Determine the [x, y] coordinate at the center of the cell enclosing the given text.  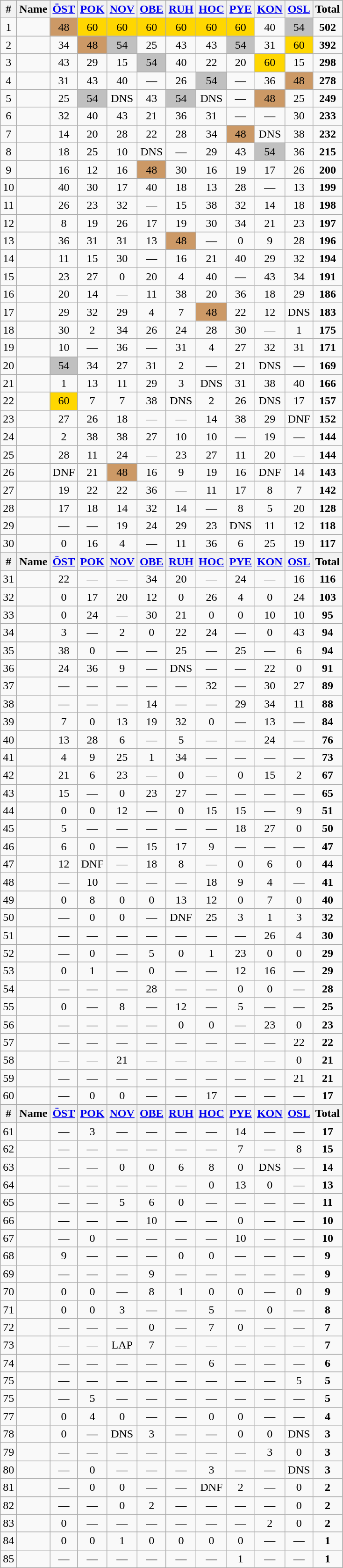
95 [328, 615]
77 [8, 1416]
68 [8, 1256]
70 [8, 1291]
200 [328, 169]
194 [328, 259]
80 [8, 1470]
58 [8, 1060]
183 [328, 312]
116 [328, 579]
59 [8, 1078]
233 [328, 116]
78 [8, 1434]
39 [8, 722]
42 [8, 775]
215 [328, 152]
63 [8, 1167]
186 [328, 294]
85 [8, 1559]
74 [8, 1363]
171 [328, 348]
64 [8, 1185]
49 [8, 900]
166 [328, 383]
142 [328, 490]
157 [328, 401]
88 [328, 704]
103 [328, 597]
89 [328, 686]
LAP [122, 1345]
72 [8, 1327]
117 [328, 544]
143 [328, 472]
278 [328, 80]
52 [8, 953]
71 [8, 1309]
191 [328, 277]
152 [328, 419]
128 [328, 508]
392 [328, 45]
69 [8, 1274]
298 [328, 63]
198 [328, 205]
33 [8, 615]
66 [8, 1220]
37 [8, 686]
76 [328, 739]
55 [8, 1006]
46 [8, 846]
56 [8, 1024]
232 [328, 134]
169 [328, 365]
61 [8, 1131]
249 [328, 98]
118 [328, 526]
45 [8, 829]
81 [8, 1488]
79 [8, 1452]
82 [8, 1505]
35 [8, 650]
197 [328, 223]
199 [328, 187]
53 [8, 971]
83 [8, 1523]
175 [328, 330]
91 [328, 668]
57 [8, 1042]
502 [328, 27]
62 [8, 1149]
196 [328, 241]
